Scan for the cell matching the given text and deliver its [X, Y] coordinate at center. 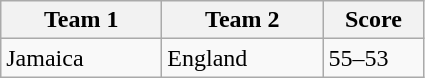
Team 2 [242, 20]
England [242, 58]
Team 1 [82, 20]
55–53 [374, 58]
Score [374, 20]
Jamaica [82, 58]
